Provide the [x, y] coordinate of the cell's center where the given text is located.  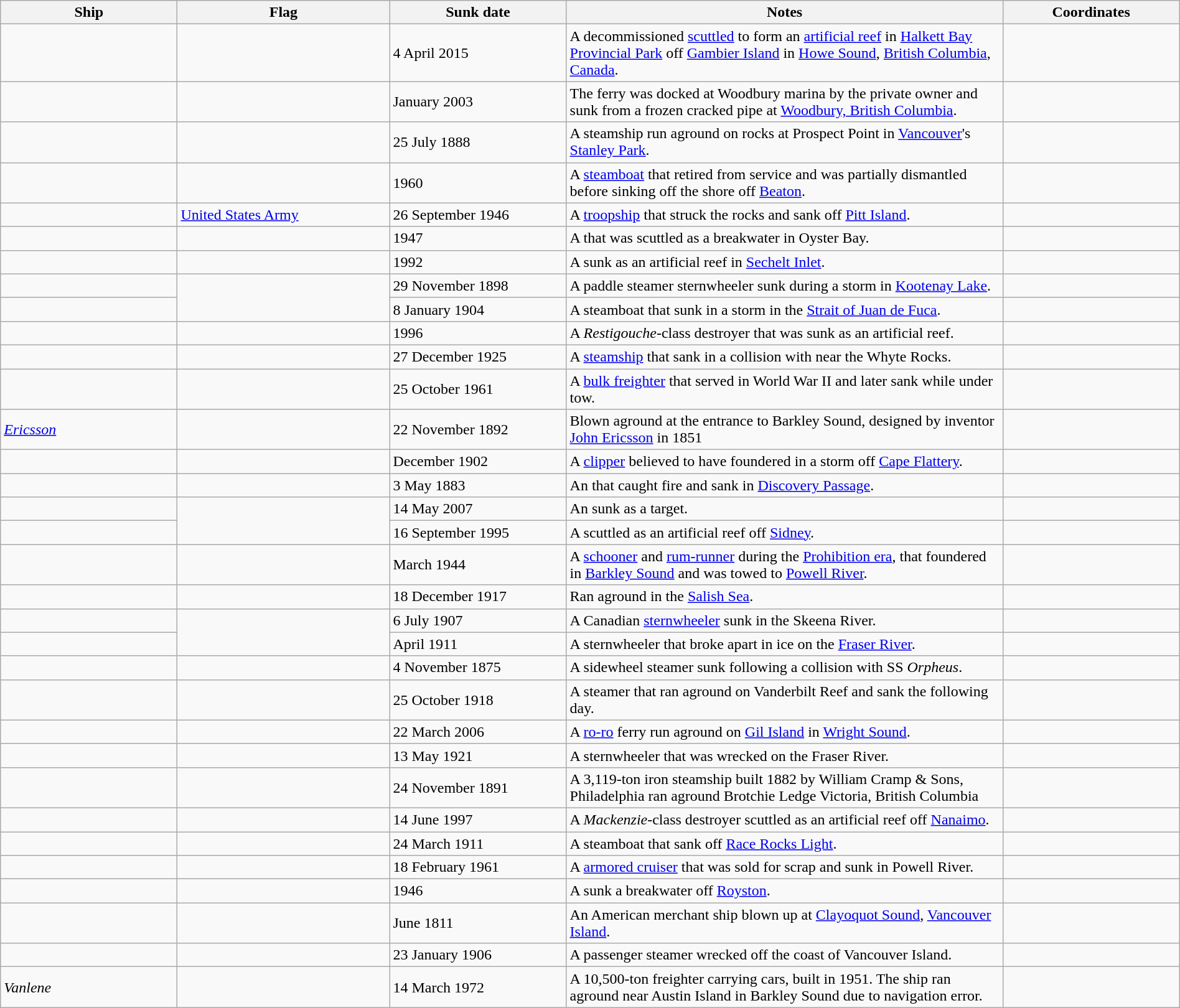
Ship [89, 12]
A bulk freighter that served in World War II and later sank while under tow. [784, 388]
A steamboat that sunk in a storm in the Strait of Juan de Fuca. [784, 309]
June 1811 [478, 923]
1992 [478, 262]
Sunk date [478, 12]
A 10,500-ton freighter carrying cars, built in 1951. The ship ran aground near Austin Island in Barkley Sound due to navigation error. [784, 987]
An American merchant ship blown up at Clayoquot Sound, Vancouver Island. [784, 923]
A steamship that sank in a collision with near the Whyte Rocks. [784, 357]
25 July 1888 [478, 142]
Notes [784, 12]
A decommissioned scuttled to form an artificial reef in Halkett Bay Provincial Park off Gambier Island in Howe Sound, British Columbia, Canada. [784, 53]
29 November 1898 [478, 286]
18 December 1917 [478, 597]
A sidewheel steamer sunk following a collision with SS Orpheus. [784, 668]
14 May 2007 [478, 509]
April 1911 [478, 644]
December 1902 [478, 462]
The ferry was docked at Woodbury marina by the private owner and sunk from a frozen cracked pipe at Woodbury, British Columbia. [784, 102]
Coordinates [1091, 12]
United States Army [284, 215]
22 March 2006 [478, 732]
Blown aground at the entrance to Barkley Sound, designed by inventor John Ericsson in 1851 [784, 429]
A armored cruiser that was sold for scrap and sunk in Powell River. [784, 867]
January 2003 [478, 102]
27 December 1925 [478, 357]
23 January 1906 [478, 955]
A clipper believed to have foundered in a storm off Cape Flattery. [784, 462]
A 3,119-ton iron steamship built 1882 by William Cramp & Sons, Philadelphia ran aground Brotchie Ledge Victoria, British Columbia [784, 788]
24 March 1911 [478, 843]
A steamship run aground on rocks at Prospect Point in Vancouver's Stanley Park. [784, 142]
March 1944 [478, 565]
6 July 1907 [478, 620]
A troopship that struck the rocks and sank off Pitt Island. [784, 215]
A passenger steamer wrecked off the coast of Vancouver Island. [784, 955]
14 June 1997 [478, 819]
25 October 1961 [478, 388]
A Restigouche-class destroyer that was sunk as an artificial reef. [784, 333]
13 May 1921 [478, 755]
1960 [478, 183]
4 April 2015 [478, 53]
A sunk a breakwater off Royston. [784, 891]
A sunk as an artificial reef in Sechelt Inlet. [784, 262]
A Mackenzie-class destroyer scuttled as an artificial reef off Nanaimo. [784, 819]
16 September 1995 [478, 533]
An that caught fire and sank in Discovery Passage. [784, 485]
4 November 1875 [478, 668]
Flag [284, 12]
3 May 1883 [478, 485]
22 November 1892 [478, 429]
A ro-ro ferry run aground on Gil Island in Wright Sound. [784, 732]
A steamer that ran aground on Vanderbilt Reef and sank the following day. [784, 699]
A that was scuttled as a breakwater in Oyster Bay. [784, 238]
Ericsson [89, 429]
An sunk as a target. [784, 509]
1996 [478, 333]
A scuttled as an artificial reef off Sidney. [784, 533]
24 November 1891 [478, 788]
1946 [478, 891]
A paddle steamer sternwheeler sunk during a storm in Kootenay Lake. [784, 286]
A schooner and rum-runner during the Prohibition era, that foundered in Barkley Sound and was towed to Powell River. [784, 565]
A Canadian sternwheeler sunk in the Skeena River. [784, 620]
8 January 1904 [478, 309]
26 September 1946 [478, 215]
A sternwheeler that was wrecked on the Fraser River. [784, 755]
18 February 1961 [478, 867]
14 March 1972 [478, 987]
25 October 1918 [478, 699]
A steamboat that retired from service and was partially dismantled before sinking off the shore off Beaton. [784, 183]
A steamboat that sank off Race Rocks Light. [784, 843]
1947 [478, 238]
Vanlene [89, 987]
A sternwheeler that broke apart in ice on the Fraser River. [784, 644]
Ran aground in the Salish Sea. [784, 597]
